Locate the cell with the specified text and output its [x, y] center coordinate. 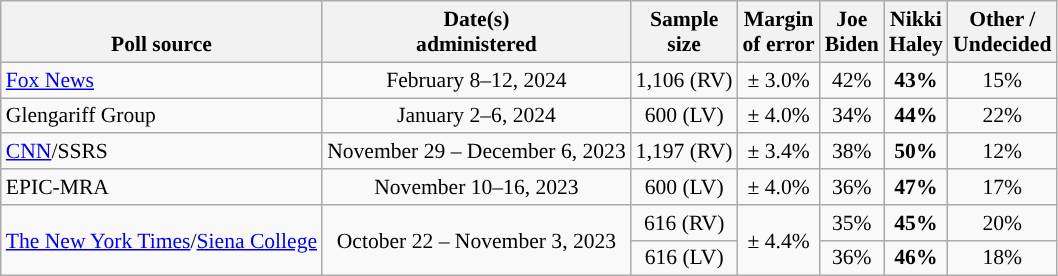
Fox News [162, 80]
45% [916, 223]
Glengariff Group [162, 116]
43% [916, 80]
Marginof error [779, 32]
17% [1002, 187]
50% [916, 152]
22% [1002, 116]
± 4.4% [779, 240]
38% [852, 152]
October 22 – November 3, 2023 [476, 240]
Poll source [162, 32]
42% [852, 80]
1,106 (RV) [684, 80]
12% [1002, 152]
18% [1002, 258]
Samplesize [684, 32]
JoeBiden [852, 32]
34% [852, 116]
The New York Times/Siena College [162, 240]
44% [916, 116]
EPIC-MRA [162, 187]
20% [1002, 223]
616 (LV) [684, 258]
January 2–6, 2024 [476, 116]
Other /Undecided [1002, 32]
1,197 (RV) [684, 152]
± 3.4% [779, 152]
November 29 – December 6, 2023 [476, 152]
35% [852, 223]
Date(s)administered [476, 32]
616 (RV) [684, 223]
NikkiHaley [916, 32]
46% [916, 258]
November 10–16, 2023 [476, 187]
15% [1002, 80]
± 3.0% [779, 80]
CNN/SSRS [162, 152]
February 8–12, 2024 [476, 80]
47% [916, 187]
